Output the [X, Y] coordinate of the center of the cell containing the given text.  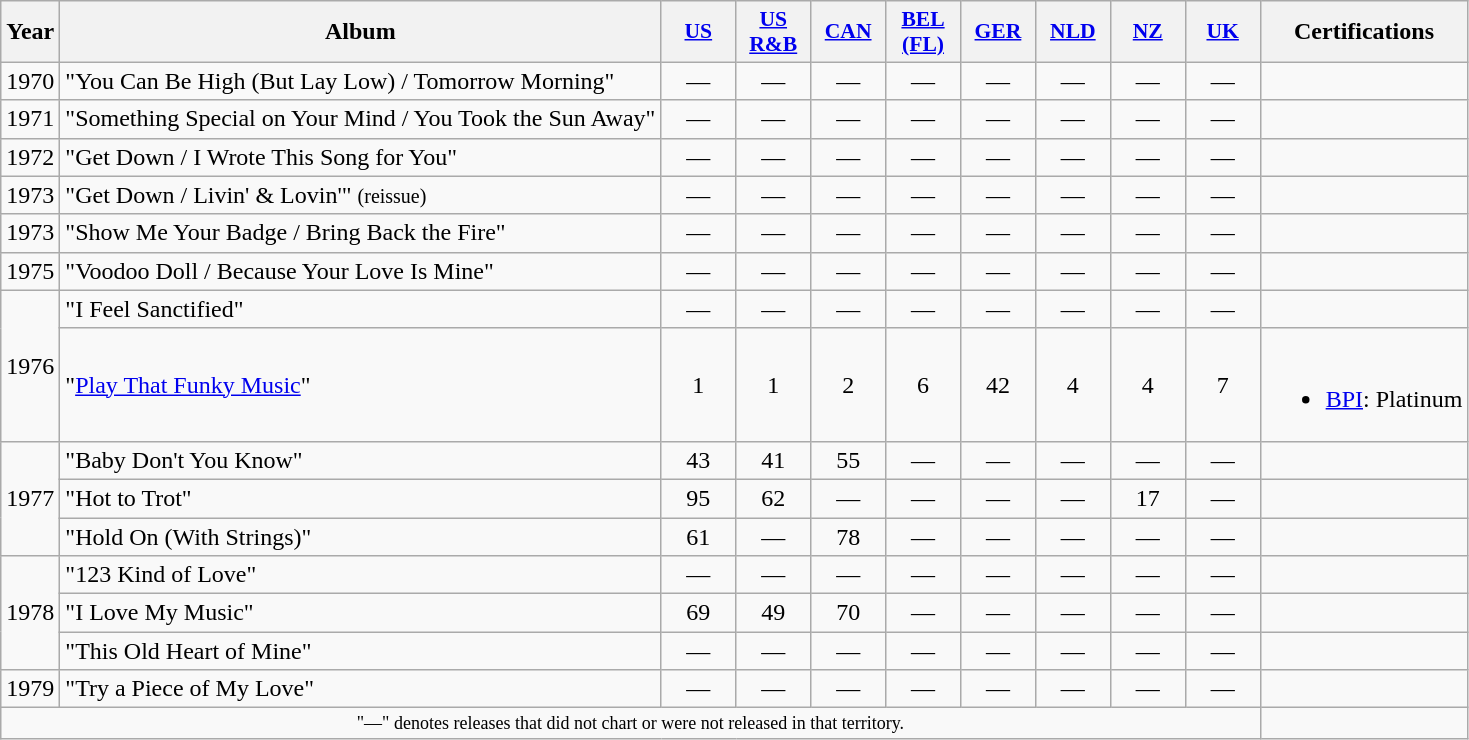
"Hold On (With Strings)" [360, 537]
1975 [30, 271]
"This Old Heart of Mine" [360, 651]
1979 [30, 689]
Album [360, 32]
49 [774, 613]
"Hot to Trot" [360, 498]
"Play That Funky Music" [360, 384]
BPI: Platinum [1364, 384]
"Voodoo Doll / Because Your Love Is Mine" [360, 271]
Certifications [1364, 32]
GER [998, 32]
1972 [30, 157]
"I Feel Sanctified" [360, 309]
70 [848, 613]
55 [848, 460]
41 [774, 460]
BEL(FL) [924, 32]
61 [698, 537]
42 [998, 384]
NZ [1148, 32]
6 [924, 384]
1970 [30, 81]
"Get Down / Livin' & Lovin'" (reissue) [360, 195]
"Get Down / I Wrote This Song for You" [360, 157]
17 [1148, 498]
1971 [30, 119]
2 [848, 384]
"123 Kind of Love" [360, 575]
US [698, 32]
CAN [848, 32]
1977 [30, 498]
"You Can Be High (But Lay Low) / Tomorrow Morning" [360, 81]
95 [698, 498]
43 [698, 460]
"Baby Don't You Know" [360, 460]
"Something Special on Your Mind / You Took the Sun Away" [360, 119]
USR&B [774, 32]
"I Love My Music" [360, 613]
1976 [30, 366]
1978 [30, 613]
"Try a Piece of My Love" [360, 689]
69 [698, 613]
Year [30, 32]
"—" denotes releases that did not chart or were not released in that territory. [630, 724]
UK [1222, 32]
62 [774, 498]
78 [848, 537]
7 [1222, 384]
NLD [1072, 32]
"Show Me Your Badge / Bring Back the Fire" [360, 233]
